Return [X, Y] of the center of cell containing provided text 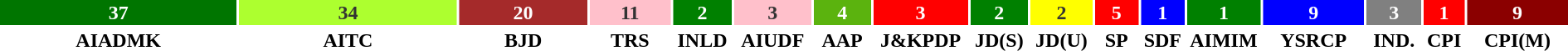
20 [523, 13]
5 [1117, 13]
4 [841, 13]
11 [631, 13]
34 [348, 13]
37 [118, 13]
